Identify which cell holds the provided text, then report its [x, y] central coordinate. 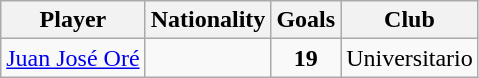
Player [73, 20]
Goals [306, 20]
Universitario [410, 58]
Juan José Oré [73, 58]
Club [410, 20]
19 [306, 58]
Nationality [208, 20]
